From the cell containing the given text, extract its center point as (x, y) coordinate. 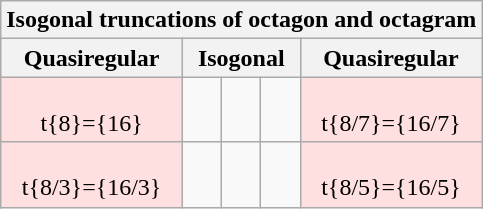
Isogonal (241, 58)
t{8}={16} (92, 110)
t{8/5}={16/5} (391, 174)
t{8/3}={16/3} (92, 174)
t{8/7}={16/7} (391, 110)
Isogonal truncations of octagon and octagram (242, 20)
